For the text-containing cell, return its midpoint in [X, Y] coordinate format. 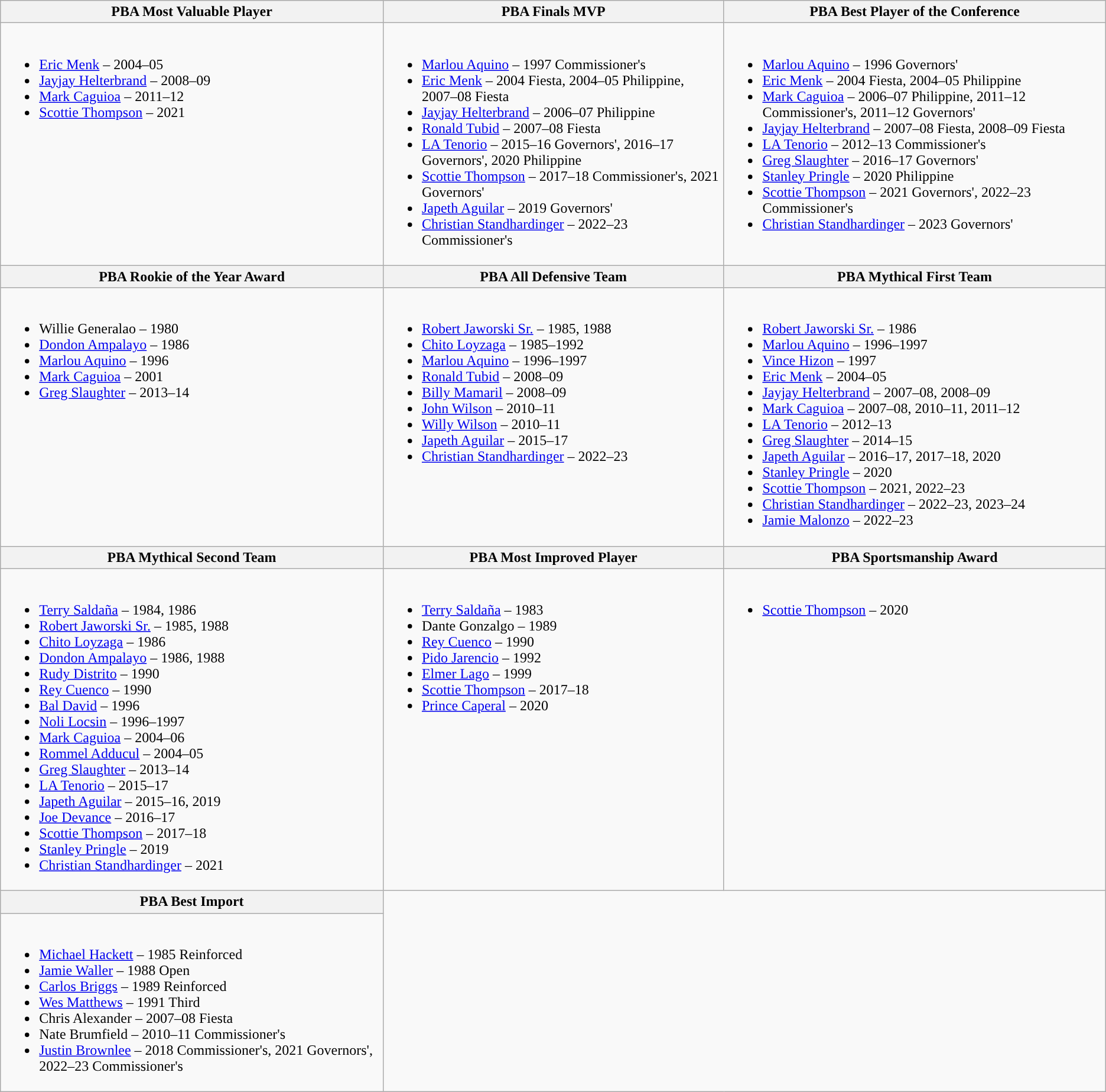
PBA Mythical First Team [915, 277]
PBA Finals MVP [553, 12]
Willie Generalao – 1980Dondon Ampalayo – 1986Marlou Aquino – 1996Mark Caguioa – 2001Greg Slaughter – 2013–14 [192, 417]
PBA Most Improved Player [553, 557]
PBA All Defensive Team [553, 277]
Scottie Thompson – 2020 [915, 729]
Terry Saldaña – 1983Dante Gonzalgo – 1989Rey Cuenco – 1990Pido Jarencio – 1992Elmer Lago – 1999Scottie Thompson – 2017–18Prince Caperal – 2020 [553, 729]
PBA Best Player of the Conference [915, 12]
PBA Mythical Second Team [192, 557]
PBA Best Import [192, 902]
PBA Rookie of the Year Award [192, 277]
PBA Sportsmanship Award [915, 557]
Eric Menk – 2004–05Jayjay Helterbrand – 2008–09Mark Caguioa – 2011–12Scottie Thompson – 2021 [192, 144]
PBA Most Valuable Player [192, 12]
